Search for the cell housing the specified text and yield its [x, y] center coordinate. 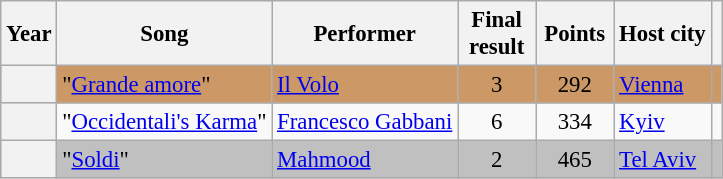
Mahmood [365, 160]
"Grande amore" [164, 85]
2 [497, 160]
"Soldi" [164, 160]
"Occidentali's Karma" [164, 122]
Points [575, 34]
Vienna [662, 85]
Il Volo [365, 85]
Host city [662, 34]
334 [575, 122]
Finalresult [497, 34]
Francesco Gabbani [365, 122]
Kyiv [662, 122]
292 [575, 85]
Performer [365, 34]
Song [164, 34]
Year [29, 34]
3 [497, 85]
6 [497, 122]
Tel Aviv [662, 160]
465 [575, 160]
